Output the [X, Y] coordinate of the center of the cell containing the given text.  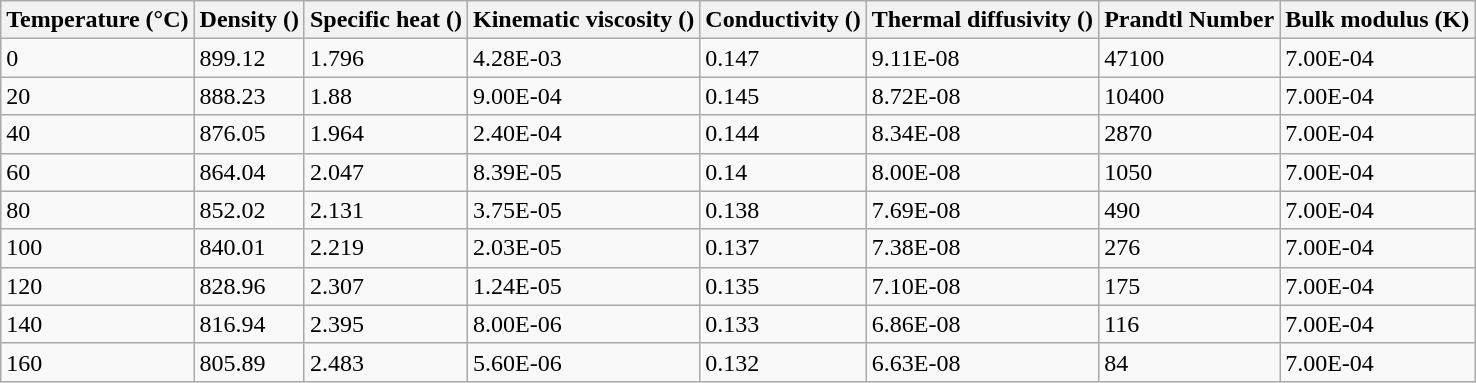
1.796 [386, 58]
276 [1190, 248]
1.88 [386, 96]
1.24E-05 [583, 286]
7.10E-08 [982, 286]
84 [1190, 362]
0.147 [783, 58]
7.69E-08 [982, 210]
20 [98, 96]
2.03E-05 [583, 248]
2.395 [386, 324]
6.63E-08 [982, 362]
40 [98, 134]
0.135 [783, 286]
116 [1190, 324]
8.34E-08 [982, 134]
Bulk modulus (K) [1378, 20]
Density () [249, 20]
140 [98, 324]
Thermal diffusivity () [982, 20]
9.00E-04 [583, 96]
5.60E-06 [583, 362]
864.04 [249, 172]
2.307 [386, 286]
490 [1190, 210]
80 [98, 210]
2.483 [386, 362]
805.89 [249, 362]
8.00E-06 [583, 324]
Specific heat () [386, 20]
2.40E-04 [583, 134]
0.144 [783, 134]
6.86E-08 [982, 324]
10400 [1190, 96]
47100 [1190, 58]
0.132 [783, 362]
852.02 [249, 210]
816.94 [249, 324]
2870 [1190, 134]
840.01 [249, 248]
60 [98, 172]
0.137 [783, 248]
0.133 [783, 324]
8.00E-08 [982, 172]
9.11E-08 [982, 58]
100 [98, 248]
Conductivity () [783, 20]
828.96 [249, 286]
0 [98, 58]
1.964 [386, 134]
175 [1190, 286]
2.047 [386, 172]
0.138 [783, 210]
876.05 [249, 134]
Prandtl Number [1190, 20]
Kinematic viscosity () [583, 20]
2.219 [386, 248]
0.145 [783, 96]
7.38E-08 [982, 248]
8.39E-05 [583, 172]
120 [98, 286]
160 [98, 362]
2.131 [386, 210]
1050 [1190, 172]
0.14 [783, 172]
8.72E-08 [982, 96]
899.12 [249, 58]
4.28E-03 [583, 58]
3.75E-05 [583, 210]
Temperature (°C) [98, 20]
888.23 [249, 96]
